Identify which cell holds the provided text, then report its [X, Y] central coordinate. 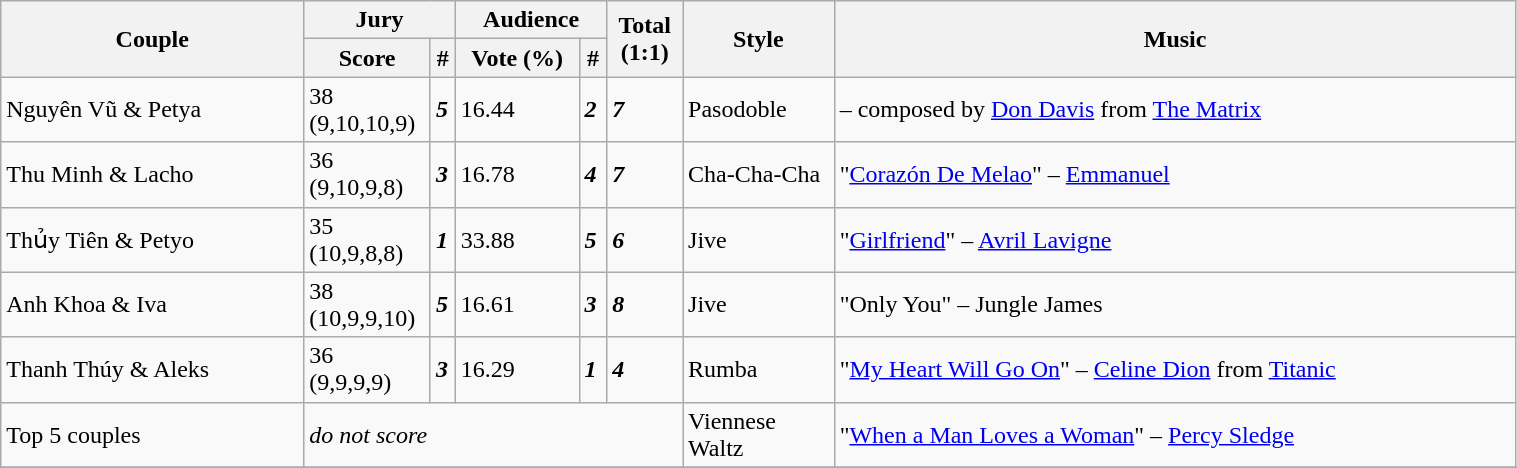
16.44 [517, 110]
6 [645, 240]
Style [759, 39]
16.61 [517, 304]
38 (10,9,9,10) [368, 304]
"Only You" – Jungle James [1175, 304]
36 (9,10,9,8) [368, 174]
Thanh Thúy & Aleks [152, 370]
Anh Khoa & Iva [152, 304]
"My Heart Will Go On" – Celine Dion from Titanic [1175, 370]
35 (10,9,8,8) [368, 240]
– composed by Don Davis from The Matrix [1175, 110]
do not score [494, 434]
Jury [380, 20]
Vote (%) [517, 58]
Couple [152, 39]
Audience [531, 20]
Viennese Waltz [759, 434]
"Corazón De Melao" – Emmanuel [1175, 174]
Nguyên Vũ & Petya [152, 110]
36 (9,9,9,9) [368, 370]
2 [593, 110]
"Girlfriend" – Avril Lavigne [1175, 240]
Cha-Cha-Cha [759, 174]
Thu Minh & Lacho [152, 174]
Thủy Tiên & Petyo [152, 240]
8 [645, 304]
Score [368, 58]
Pasodoble [759, 110]
16.78 [517, 174]
Total (1:1) [645, 39]
Music [1175, 39]
38 (9,10,10,9) [368, 110]
Top 5 couples [152, 434]
"When a Man Loves a Woman" – Percy Sledge [1175, 434]
33.88 [517, 240]
16.29 [517, 370]
Rumba [759, 370]
